Return (X, Y) of the center of cell containing provided text 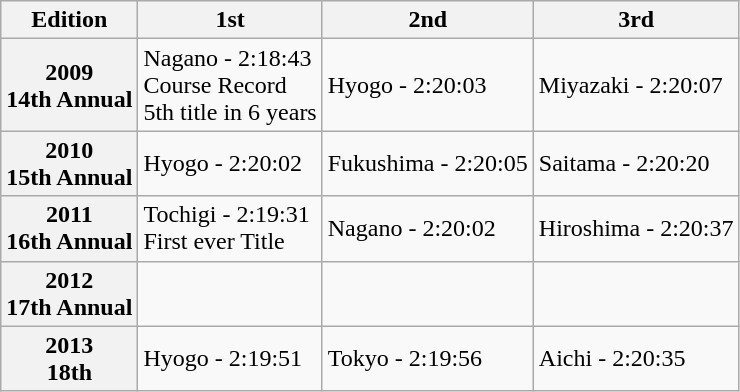
Tokyo - 2:19:56 (428, 358)
Nagano - 2:18:43 Course Record 5th title in 6 years (230, 85)
Miyazaki - 2:20:07 (636, 85)
Hiroshima - 2:20:37 (636, 228)
201318th (70, 358)
1st (230, 20)
Saitama - 2:20:20 (636, 164)
Aichi - 2:20:35 (636, 358)
2nd (428, 20)
Hyogo - 2:19:51 (230, 358)
2012 17th Annual (70, 294)
Edition (70, 20)
Hyogo - 2:20:03 (428, 85)
2009 14th Annual (70, 85)
Nagano - 2:20:02 (428, 228)
2010 15th Annual (70, 164)
2011 16th Annual (70, 228)
Tochigi - 2:19:31 First ever Title (230, 228)
Fukushima - 2:20:05 (428, 164)
Hyogo - 2:20:02 (230, 164)
3rd (636, 20)
